From the cell containing the given text, extract its center point as [x, y] coordinate. 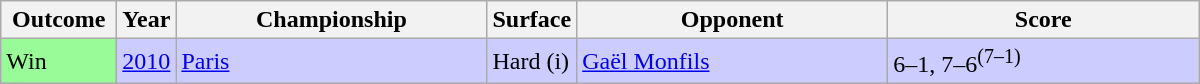
Score [1044, 20]
Hard (i) [532, 62]
Gaël Monfils [732, 62]
Paris [332, 62]
6–1, 7–6(7–1) [1044, 62]
2010 [146, 62]
Year [146, 20]
Opponent [732, 20]
Surface [532, 20]
Championship [332, 20]
Outcome [59, 20]
Win [59, 62]
